Capture the cell that displays the provided text and extract its (x, y) central coordinate. 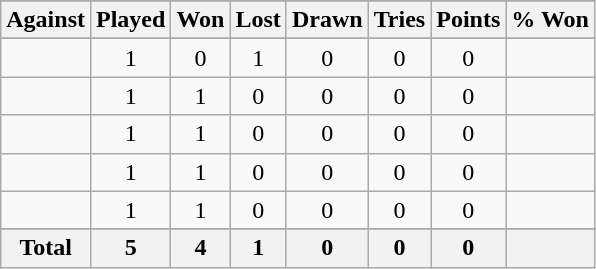
Total (46, 248)
4 (200, 248)
5 (130, 248)
Lost (258, 20)
% Won (550, 20)
Won (200, 20)
Tries (400, 20)
Against (46, 20)
Drawn (327, 20)
Played (130, 20)
Points (468, 20)
